Determine the [x, y] coordinate at the center of the cell enclosing the given text.  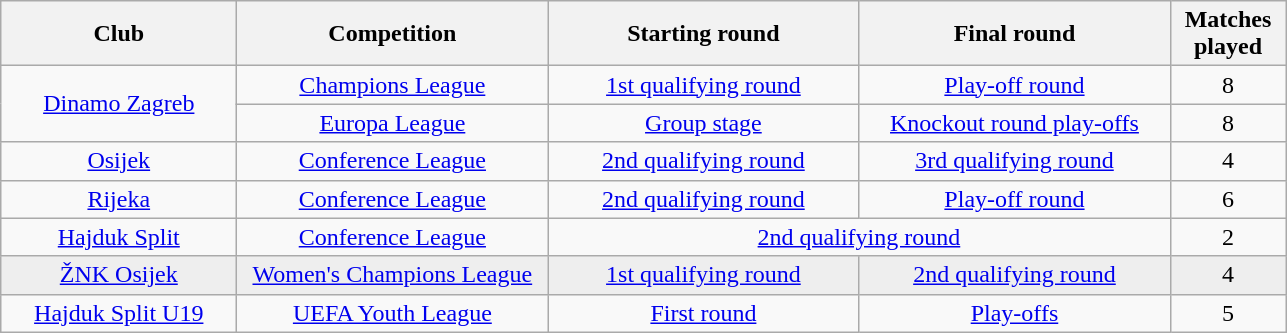
Competition [392, 34]
Osijek [119, 161]
Hajduk Split U19 [119, 313]
UEFA Youth League [392, 313]
5 [1228, 313]
Women's Champions League [392, 275]
Club [119, 34]
2 [1228, 237]
Final round [1014, 34]
Champions League [392, 85]
Rijeka [119, 199]
Play-offs [1014, 313]
Dinamo Zagreb [119, 104]
Europa League [392, 123]
6 [1228, 199]
First round [704, 313]
Hajduk Split [119, 237]
Group stage [704, 123]
Starting round [704, 34]
Knockout round play-offs [1014, 123]
Matches played [1228, 34]
ŽNK Osijek [119, 275]
3rd qualifying round [1014, 161]
